From the cell containing the given text, extract its center point as [x, y] coordinate. 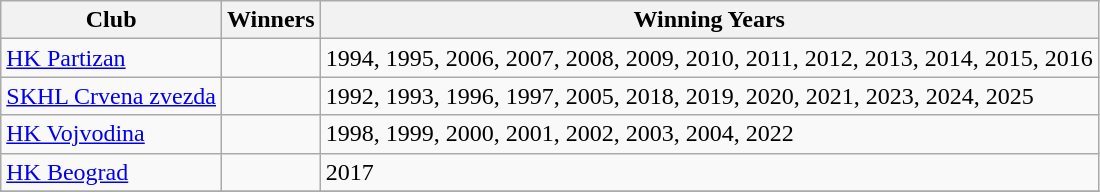
HK Partizan [112, 58]
1992, 1993, 1996, 1997, 2005, 2018, 2019, 2020, 2021, 2023, 2024, 2025 [709, 96]
2017 [709, 172]
1998, 1999, 2000, 2001, 2002, 2003, 2004, 2022 [709, 134]
HK Beograd [112, 172]
Winners [272, 20]
HK Vojvodina [112, 134]
SKHL Crvena zvezda [112, 96]
Club [112, 20]
1994, 1995, 2006, 2007, 2008, 2009, 2010, 2011, 2012, 2013, 2014, 2015, 2016 [709, 58]
Winning Years [709, 20]
